Output the [x, y] coordinate of the center of the cell containing the given text.  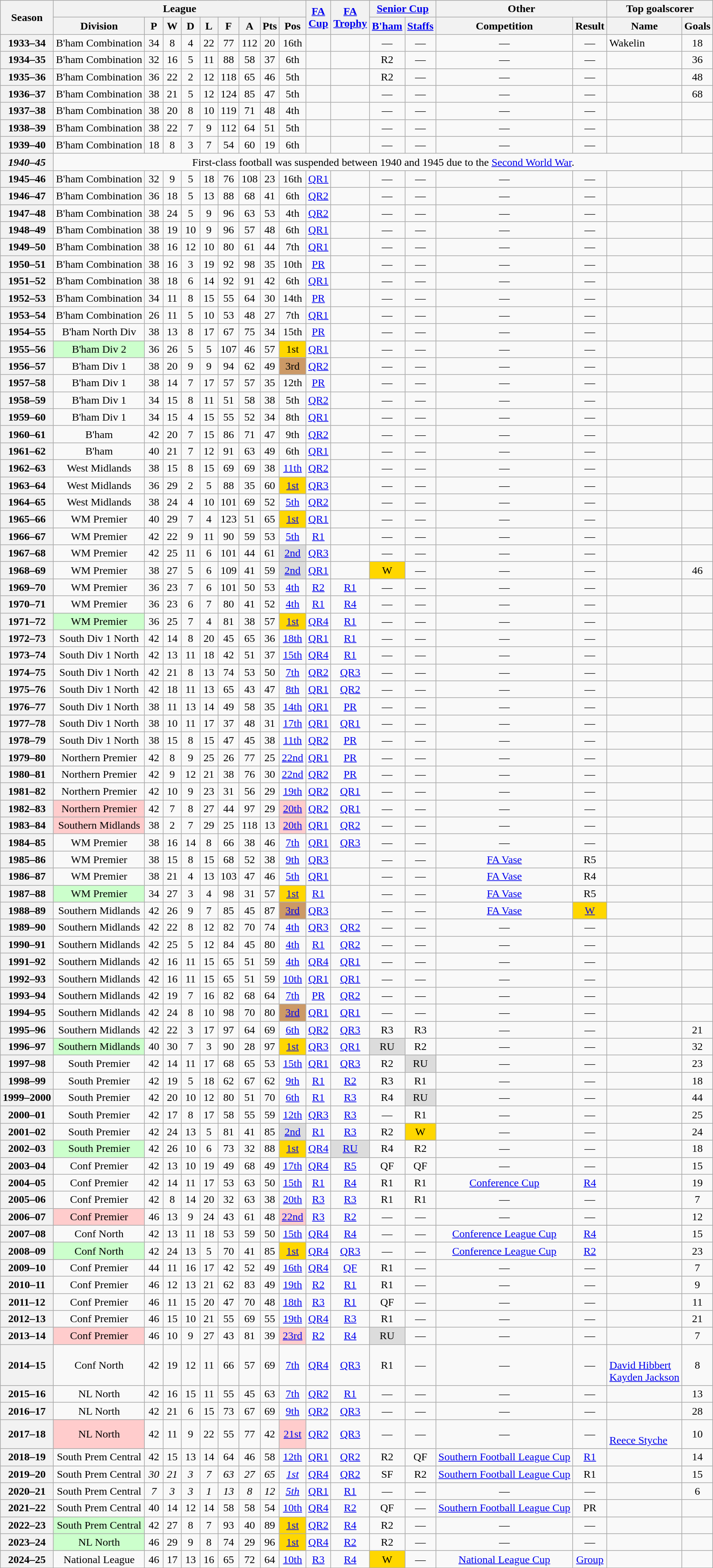
109 [229, 570]
1995–96 [27, 1029]
1990–91 [27, 944]
1936–37 [27, 94]
Top goalscorer [660, 9]
2017–18 [27, 1434]
1966–67 [27, 536]
National League [99, 1559]
86 [229, 434]
39 [270, 1336]
1975–76 [27, 689]
119 [229, 111]
1973–74 [27, 655]
1933–34 [27, 43]
2002–03 [27, 1149]
107 [229, 349]
P [154, 26]
David HibbertKayden Jackson [645, 1365]
2000–01 [27, 1115]
1950–51 [27, 264]
75 [249, 332]
1965–66 [27, 519]
1992–93 [27, 978]
1954–55 [27, 332]
21st [292, 1434]
Season [27, 17]
B'ham North Div [99, 332]
1985–86 [27, 860]
2008–09 [27, 1251]
1958–59 [27, 400]
93 [229, 1525]
72 [249, 1559]
1999–2000 [27, 1098]
2003–04 [27, 1166]
2021–22 [27, 1508]
First-class football was suspended between 1940 and 1945 due to the Second World War. [383, 162]
84 [229, 944]
1981–82 [27, 792]
1976–77 [27, 706]
2009–10 [27, 1268]
Name [645, 26]
1949–50 [27, 247]
2020–21 [27, 1491]
2010–11 [27, 1285]
1998–99 [27, 1081]
1964–65 [27, 502]
1970–71 [27, 604]
1952–53 [27, 298]
Other [522, 9]
B'ham Div 2 [99, 349]
1983–84 [27, 826]
1991–92 [27, 961]
1993–94 [27, 995]
89 [270, 1525]
Pts [270, 26]
1971–72 [27, 621]
Senior Cup [403, 9]
2012–13 [27, 1319]
1959–60 [27, 417]
1939–40 [27, 145]
1935–36 [27, 77]
Conference Cup [504, 1183]
A [249, 26]
FACup [318, 17]
Reece Styche [645, 1434]
2014–15 [27, 1365]
1994–95 [27, 1012]
1969–70 [27, 587]
83 [249, 1285]
1974–75 [27, 672]
56 [249, 792]
124 [229, 94]
1997–98 [27, 1064]
1934–35 [27, 60]
1948–49 [27, 230]
1968–69 [27, 570]
FATrophy [350, 17]
2006–07 [27, 1217]
2019–20 [27, 1474]
2022–23 [27, 1525]
1940–45 [27, 162]
1996–97 [27, 1047]
94 [229, 366]
2004–05 [27, 1183]
1 [209, 1491]
2001–02 [27, 1132]
1960–61 [27, 434]
2013–14 [27, 1336]
Goals [697, 26]
1955–56 [27, 349]
2024–25 [27, 1559]
1957–58 [27, 383]
Group [590, 1559]
23rd [292, 1336]
1947–48 [27, 213]
F [229, 26]
2007–08 [27, 1234]
103 [229, 877]
1977–78 [27, 723]
1961–62 [27, 451]
1946–47 [27, 196]
108 [249, 179]
2015–16 [27, 1394]
1967–68 [27, 553]
2016–17 [27, 1411]
1962–63 [27, 468]
2011–12 [27, 1302]
SF [387, 1474]
Division [99, 26]
National League Cup [504, 1559]
1953–54 [27, 315]
1963–64 [27, 485]
1951–52 [27, 281]
Staffs [420, 26]
Result [590, 26]
Pos [292, 26]
1979–80 [27, 758]
2018–19 [27, 1457]
Wakelin [645, 43]
1984–85 [27, 843]
1987–88 [27, 894]
League [180, 9]
1980–81 [27, 775]
1938–39 [27, 128]
D [190, 26]
1989–90 [27, 927]
1945–46 [27, 179]
87 [270, 910]
Competition [504, 26]
1956–57 [27, 366]
2023–24 [27, 1542]
1986–87 [27, 877]
1982–83 [27, 809]
1937–38 [27, 111]
2005–06 [27, 1200]
1988–89 [27, 910]
L [209, 26]
123 [229, 519]
1972–73 [27, 638]
1978–79 [27, 740]
